Scan for the cell matching the given text and deliver its (x, y) coordinate at center. 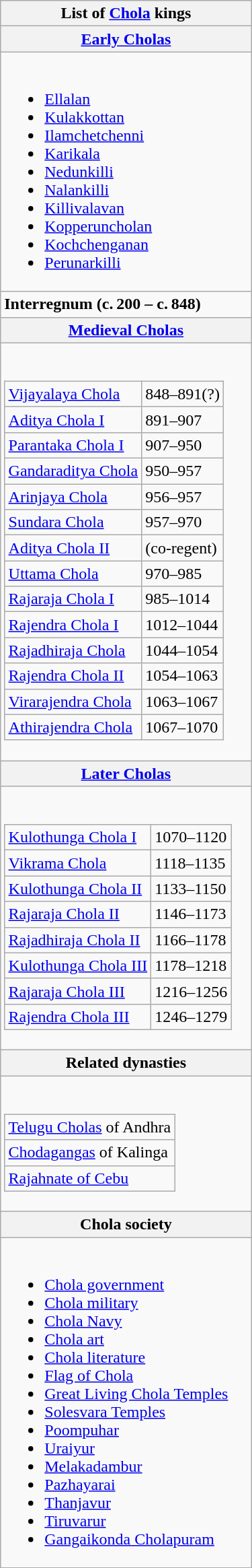
891–907 (183, 419)
Early Cholas (126, 39)
1067–1070 (183, 727)
Telugu Cholas of Andhra Chodagangas of Kalinga Rajahnate of Cebu (126, 1144)
907–950 (183, 445)
Uttama Chola (73, 574)
Related dynasties (126, 1063)
957–970 (183, 522)
Rajadhiraja Chola II (78, 940)
List of Chola kings (126, 13)
Telugu Cholas of Andhra (90, 1127)
1044–1054 (183, 650)
1146–1173 (191, 914)
Gandaraditya Chola (73, 471)
Later Cholas (126, 774)
1166–1178 (191, 940)
Aditya Chola II (73, 548)
Athirajendra Chola (73, 727)
Sundara Chola (73, 522)
956–957 (183, 497)
1216–1256 (191, 991)
Vijayalaya Chola (73, 394)
Kulothunga Chola II (78, 889)
1133–1150 (191, 889)
Chodagangas of Kalinga (90, 1153)
1012–1044 (183, 625)
Interregnum (c. 200 – c. 848) (126, 304)
Kulothunga Chola I (78, 838)
970–985 (183, 574)
(co-regent) (183, 548)
Parantaka Chola I (73, 445)
Arinjaya Chola (73, 497)
1054–1063 (183, 676)
Rajaraja Chola I (73, 599)
Aditya Chola I (73, 419)
848–891(?) (183, 394)
Vikrama Chola (78, 863)
1070–1120 (191, 838)
985–1014 (183, 599)
Rajendra Chola I (73, 625)
950–957 (183, 471)
1246–1279 (191, 1017)
Rajaraja Chola III (78, 991)
Rajendra Chola II (73, 676)
Chola society (126, 1224)
Rajendra Chola III (78, 1017)
Medieval Cholas (126, 330)
1063–1067 (183, 702)
1178–1218 (191, 965)
EllalanKulakkottanIlamchetchenniKarikalaNedunkilliNalankilliKillivalavanKopperuncholanKochchengananPerunarkilli (126, 172)
1118–1135 (191, 863)
Rajaraja Chola II (78, 914)
Kulothunga Chola III (78, 965)
Rajahnate of Cebu (90, 1178)
Rajadhiraja Chola (73, 650)
Virarajendra Chola (73, 702)
